Scan for the cell matching the given text and deliver its [X, Y] coordinate at center. 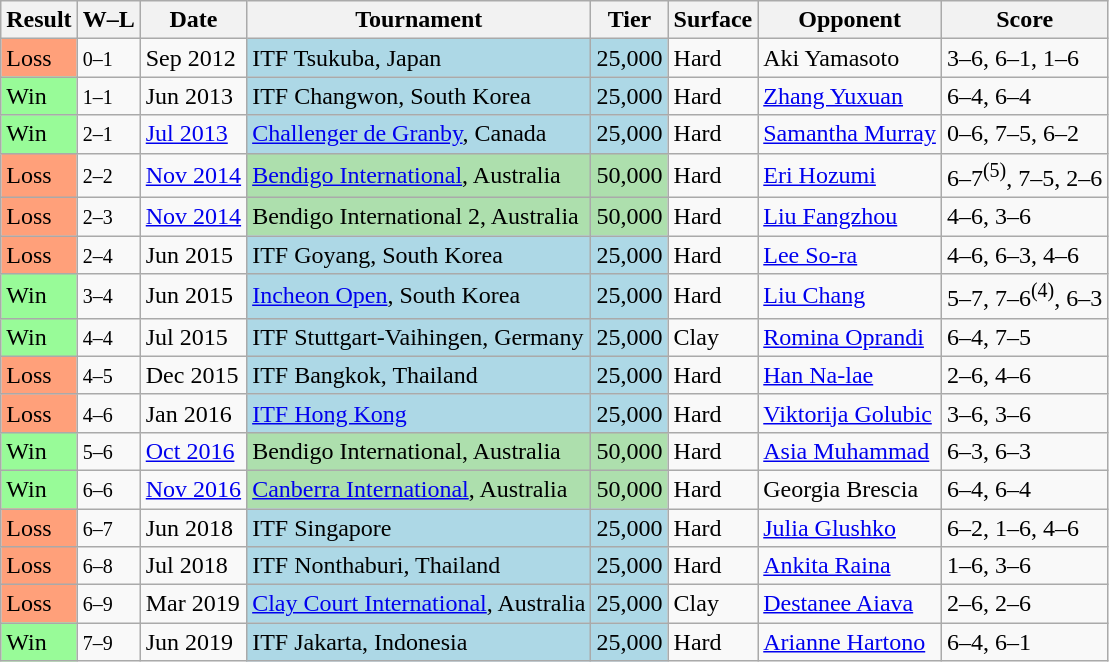
6–4, 7–5 [1024, 337]
Surface [713, 20]
Viktorija Golubic [850, 413]
Date [193, 20]
6–9 [108, 604]
2–1 [108, 134]
ITF Tsukuba, Japan [419, 58]
Clay Court International, Australia [419, 604]
1–1 [108, 96]
Asia Muhammad [850, 451]
Destanee Aiava [850, 604]
2–4 [108, 255]
3–6, 3–6 [1024, 413]
Jan 2016 [193, 413]
3–6, 6–1, 1–6 [1024, 58]
Samantha Murray [850, 134]
6–2, 1–6, 4–6 [1024, 528]
Score [1024, 20]
2–3 [108, 217]
ITF Goyang, South Korea [419, 255]
2–6, 4–6 [1024, 375]
3–4 [108, 296]
Tier [630, 20]
Canberra International, Australia [419, 489]
1–6, 3–6 [1024, 566]
Dec 2015 [193, 375]
7–9 [108, 642]
Jul 2015 [193, 337]
Romina Oprandi [850, 337]
6–3, 6–3 [1024, 451]
ITF Singapore [419, 528]
ITF Stuttgart-Vaihingen, Germany [419, 337]
0–1 [108, 58]
4–6, 3–6 [1024, 217]
Result [39, 20]
Eri Hozumi [850, 176]
ITF Jakarta, Indonesia [419, 642]
Jul 2018 [193, 566]
Zhang Yuxuan [850, 96]
6–8 [108, 566]
Lee So-ra [850, 255]
Jul 2013 [193, 134]
Aki Yamasoto [850, 58]
Liu Fangzhou [850, 217]
Jun 2018 [193, 528]
Tournament [419, 20]
6–6 [108, 489]
ITF Bangkok, Thailand [419, 375]
Jun 2013 [193, 96]
Nov 2016 [193, 489]
0–6, 7–5, 6–2 [1024, 134]
6–7 [108, 528]
Incheon Open, South Korea [419, 296]
4–4 [108, 337]
2–2 [108, 176]
Georgia Brescia [850, 489]
4–5 [108, 375]
ITF Changwon, South Korea [419, 96]
2–6, 2–6 [1024, 604]
4–6, 6–3, 4–6 [1024, 255]
5–6 [108, 451]
ITF Nonthaburi, Thailand [419, 566]
Ankita Raina [850, 566]
Mar 2019 [193, 604]
6–7(5), 7–5, 2–6 [1024, 176]
W–L [108, 20]
5–7, 7–6(4), 6–3 [1024, 296]
Bendigo International 2, Australia [419, 217]
Sep 2012 [193, 58]
Liu Chang [850, 296]
ITF Hong Kong [419, 413]
Opponent [850, 20]
Arianne Hartono [850, 642]
Oct 2016 [193, 451]
Jun 2019 [193, 642]
Julia Glushko [850, 528]
Challenger de Granby, Canada [419, 134]
6–4, 6–1 [1024, 642]
Han Na-lae [850, 375]
4–6 [108, 413]
